Search for the cell housing the specified text and yield its (X, Y) center coordinate. 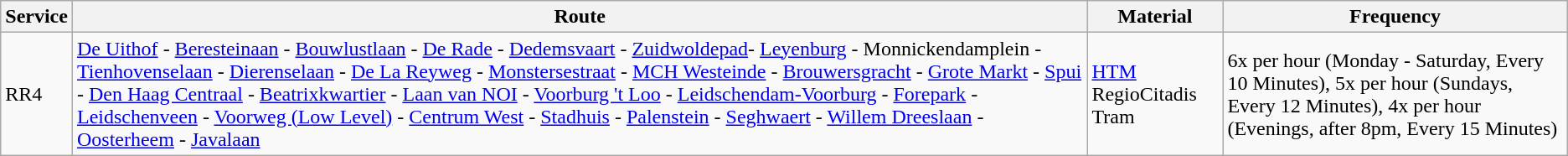
Material (1155, 17)
RR4 (37, 94)
Route (580, 17)
Frequency (1395, 17)
Service (37, 17)
HTM RegioCitadis Tram (1155, 94)
6x per hour (Monday - Saturday, Every 10 Minutes), 5x per hour (Sundays, Every 12 Minutes), 4x per hour (Evenings, after 8pm, Every 15 Minutes) (1395, 94)
